Locate the cell with the specified text and output its [X, Y] center coordinate. 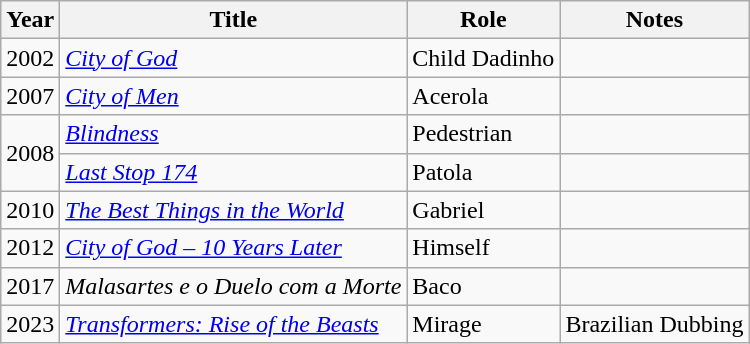
Patola [484, 172]
2002 [30, 58]
Himself [484, 248]
City of God – 10 Years Later [234, 248]
Acerola [484, 96]
2017 [30, 286]
Title [234, 20]
Blindness [234, 134]
Notes [654, 20]
Transformers: Rise of the Beasts [234, 324]
Role [484, 20]
2012 [30, 248]
2023 [30, 324]
Gabriel [484, 210]
2010 [30, 210]
Last Stop 174 [234, 172]
Baco [484, 286]
Child Dadinho [484, 58]
City of God [234, 58]
Brazilian Dubbing [654, 324]
Year [30, 20]
City of Men [234, 96]
2007 [30, 96]
The Best Things in the World [234, 210]
Mirage [484, 324]
2008 [30, 153]
Malasartes e o Duelo com a Morte [234, 286]
Pedestrian [484, 134]
